Find where the given text appears and provide that cell's center as (x, y) coordinate. 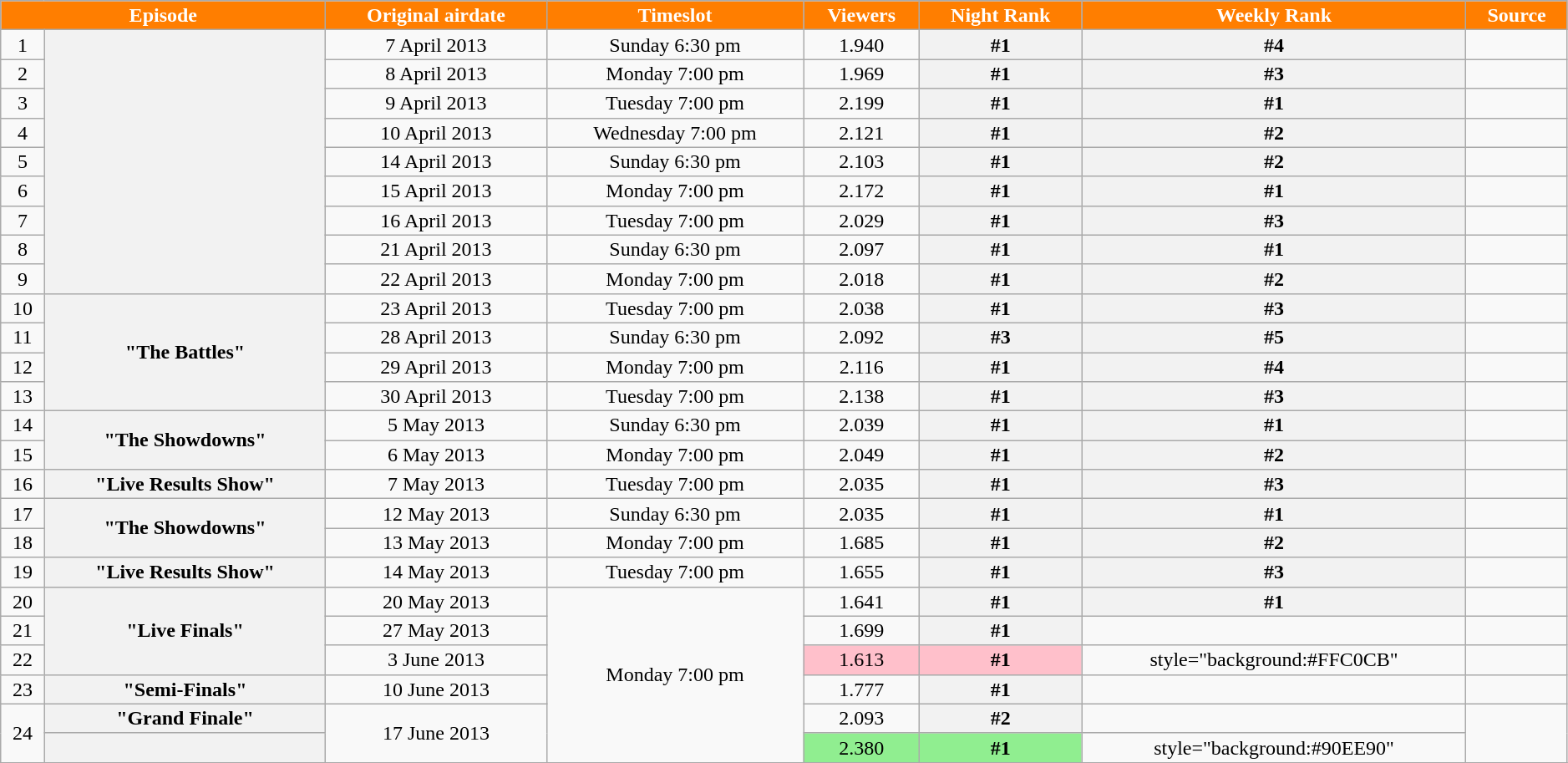
23 (23, 689)
style="background:#90EE90" (1274, 747)
10 June 2013 (436, 689)
7 May 2013 (436, 485)
9 April 2013 (436, 104)
15 (23, 455)
27 May 2013 (436, 630)
8 (23, 249)
7 April 2013 (436, 45)
2.038 (861, 308)
2.092 (861, 338)
2.093 (861, 719)
20 (23, 602)
2.380 (861, 747)
1.969 (861, 74)
21 (23, 630)
22 April 2013 (436, 279)
14 May 2013 (436, 572)
17 June 2013 (436, 733)
13 May 2013 (436, 543)
Night Rank (1001, 15)
15 April 2013 (436, 191)
8 April 2013 (436, 74)
19 (23, 572)
12 (23, 368)
2.138 (861, 396)
28 April 2013 (436, 338)
"Live Finals" (185, 630)
12 May 2013 (436, 513)
22 (23, 660)
#5 (1274, 338)
16 (23, 485)
2.199 (861, 104)
17 (23, 513)
9 (23, 279)
"Grand Finale" (185, 719)
2.039 (861, 426)
"Semi-Finals" (185, 689)
2.172 (861, 191)
11 (23, 338)
style="background:#FFC0CB" (1274, 660)
Timeslot (675, 15)
2.103 (861, 162)
20 May 2013 (436, 602)
6 May 2013 (436, 455)
1.613 (861, 660)
23 April 2013 (436, 308)
24 (23, 733)
2.121 (861, 132)
14 (23, 426)
1.940 (861, 45)
30 April 2013 (436, 396)
13 (23, 396)
3 (23, 104)
1.641 (861, 602)
1 (23, 45)
21 April 2013 (436, 249)
10 April 2013 (436, 132)
Viewers (861, 15)
Wednesday 7:00 pm (675, 132)
1.777 (861, 689)
1.655 (861, 572)
5 May 2013 (436, 426)
6 (23, 191)
14 April 2013 (436, 162)
16 April 2013 (436, 221)
2.116 (861, 368)
Source (1517, 15)
4 (23, 132)
1.685 (861, 543)
2.029 (861, 221)
2 (23, 74)
10 (23, 308)
"The Battles" (185, 352)
2.049 (861, 455)
Episode (164, 15)
Original airdate (436, 15)
1.699 (861, 630)
2.018 (861, 279)
18 (23, 543)
7 (23, 221)
2.097 (861, 249)
29 April 2013 (436, 368)
5 (23, 162)
3 June 2013 (436, 660)
Weekly Rank (1274, 15)
